Identify which cell holds the provided text, then report its [x, y] central coordinate. 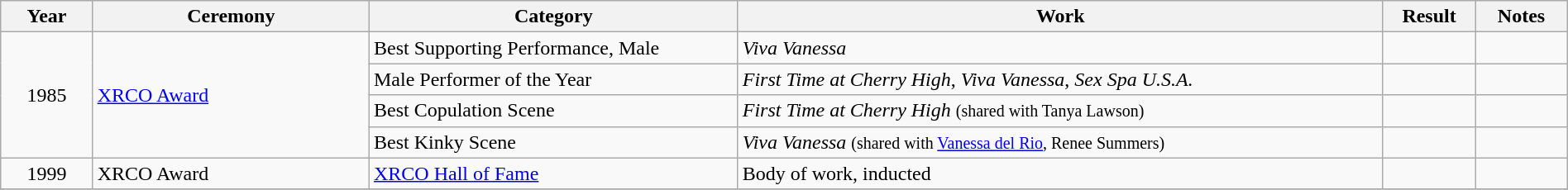
Viva Vanessa (shared with Vanessa del Rio, Renee Summers) [1060, 142]
Work [1060, 17]
Year [46, 17]
1985 [46, 95]
Body of work, inducted [1060, 173]
Best Kinky Scene [553, 142]
First Time at Cherry High, Viva Vanessa, Sex Spa U.S.A. [1060, 79]
XRCO Hall of Fame [553, 173]
First Time at Cherry High (shared with Tanya Lawson) [1060, 111]
Best Copulation Scene [553, 111]
Result [1429, 17]
1999 [46, 173]
Notes [1522, 17]
Best Supporting Performance, Male [553, 48]
Viva Vanessa [1060, 48]
Ceremony [231, 17]
Male Performer of the Year [553, 79]
Category [553, 17]
